Extract the (X, Y) coordinate from the center of the cell holding the provided text.  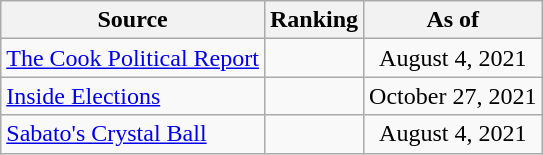
The Cook Political Report (133, 58)
Inside Elections (133, 96)
Sabato's Crystal Ball (133, 134)
As of (453, 20)
Ranking (314, 20)
October 27, 2021 (453, 96)
Source (133, 20)
